Pinpoint the cell where the given text exists, returning its (X, Y) midpoint coordinate. 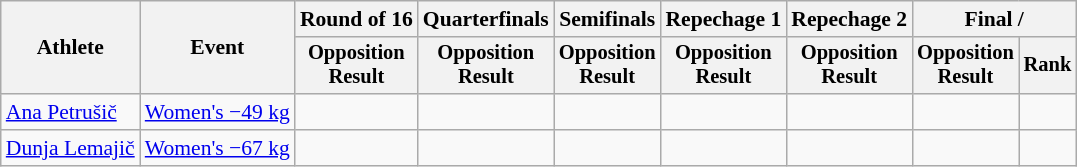
Semifinals (608, 19)
Repechage 1 (723, 19)
Rank (1048, 66)
Repechage 2 (849, 19)
Round of 16 (356, 19)
Event (218, 48)
Quarterfinals (486, 19)
Final / (994, 19)
Athlete (70, 48)
Women's −49 kg (218, 112)
Women's −67 kg (218, 148)
Dunja Lemajič (70, 148)
Ana Petrušič (70, 112)
